Capture the cell that displays the provided text and extract its (X, Y) central coordinate. 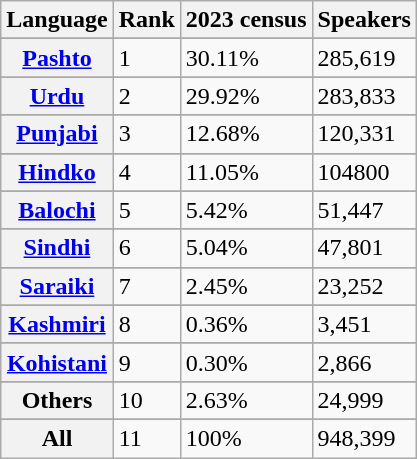
30.11% (246, 58)
Saraiki (57, 286)
285,619 (364, 58)
Kohistani (57, 362)
Hindko (57, 172)
2,866 (364, 362)
7 (146, 286)
11 (146, 438)
283,833 (364, 96)
Rank (146, 20)
12.68% (246, 134)
11.05% (246, 172)
100% (246, 438)
Kashmiri (57, 324)
9 (146, 362)
4 (146, 172)
23,252 (364, 286)
Balochi (57, 210)
Sindhi (57, 248)
2 (146, 96)
5 (146, 210)
Speakers (364, 20)
3 (146, 134)
2023 census (246, 20)
All (57, 438)
120,331 (364, 134)
24,999 (364, 400)
47,801 (364, 248)
1 (146, 58)
104800 (364, 172)
0.36% (246, 324)
51,447 (364, 210)
Others (57, 400)
0.30% (246, 362)
10 (146, 400)
Urdu (57, 96)
2.45% (246, 286)
5.42% (246, 210)
29.92% (246, 96)
5.04% (246, 248)
Punjabi (57, 134)
3,451 (364, 324)
Language (57, 20)
Pashto (57, 58)
2.63% (246, 400)
6 (146, 248)
948,399 (364, 438)
8 (146, 324)
